Determine the (X, Y) coordinate at the center of the cell enclosing the given text.  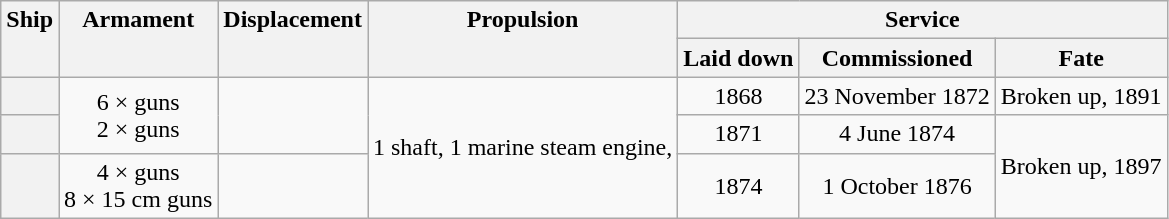
1 shaft, 1 marine steam engine, (523, 148)
Commissioned (897, 58)
Service (922, 20)
Propulsion (523, 39)
4 × guns8 × 15 cm guns (138, 186)
Broken up, 1897 (1081, 166)
1 October 1876 (897, 186)
1868 (738, 96)
1871 (738, 134)
1874 (738, 186)
4 June 1874 (897, 134)
Laid down (738, 58)
6 × guns2 × guns (138, 115)
23 November 1872 (897, 96)
Fate (1081, 58)
Armament (138, 39)
Broken up, 1891 (1081, 96)
Displacement (293, 39)
Ship (30, 39)
